Identify which cell holds the provided text, then report its (x, y) central coordinate. 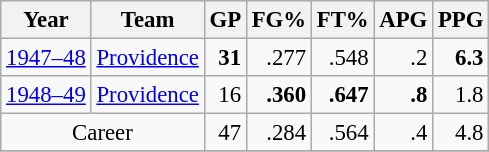
FG% (278, 20)
.277 (278, 58)
PPG (461, 20)
FT% (342, 20)
31 (225, 58)
.564 (342, 133)
.4 (404, 133)
APG (404, 20)
.548 (342, 58)
Team (148, 20)
4.8 (461, 133)
.647 (342, 95)
.8 (404, 95)
1.8 (461, 95)
16 (225, 95)
.360 (278, 95)
.284 (278, 133)
Career (102, 133)
.2 (404, 58)
GP (225, 20)
1948–49 (46, 95)
Year (46, 20)
1947–48 (46, 58)
6.3 (461, 58)
47 (225, 133)
